Provide the (X, Y) coordinate of the cell's center where the given text is located.  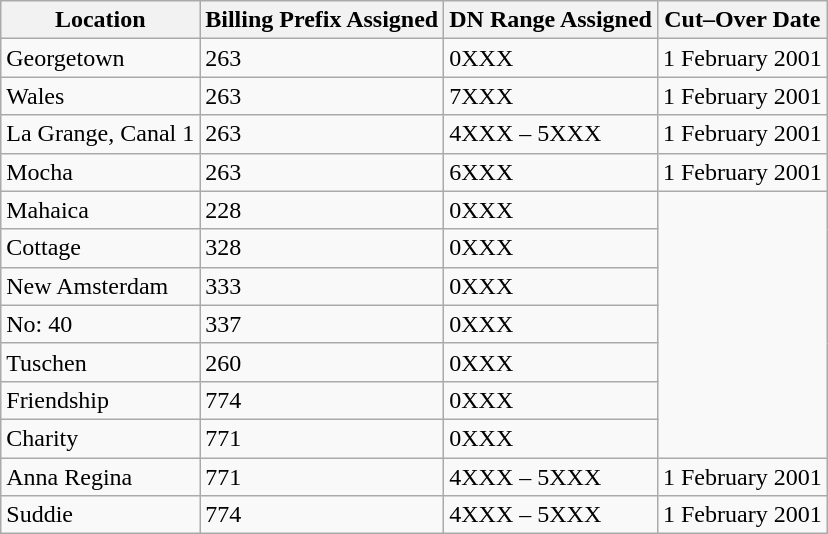
Tuschen (100, 362)
228 (322, 210)
New Amsterdam (100, 286)
Cottage (100, 248)
Friendship (100, 400)
Georgetown (100, 58)
Mahaica (100, 210)
Suddie (100, 515)
La Grange, Canal 1 (100, 134)
6XXX (551, 172)
Wales (100, 96)
Cut–Over Date (742, 20)
No: 40 (100, 324)
328 (322, 248)
Anna Regina (100, 477)
333 (322, 286)
Location (100, 20)
Mocha (100, 172)
260 (322, 362)
DN Range Assigned (551, 20)
Billing Prefix Assigned (322, 20)
Charity (100, 438)
7XXX (551, 96)
337 (322, 324)
